For the text-containing cell, return its midpoint in (x, y) coordinate format. 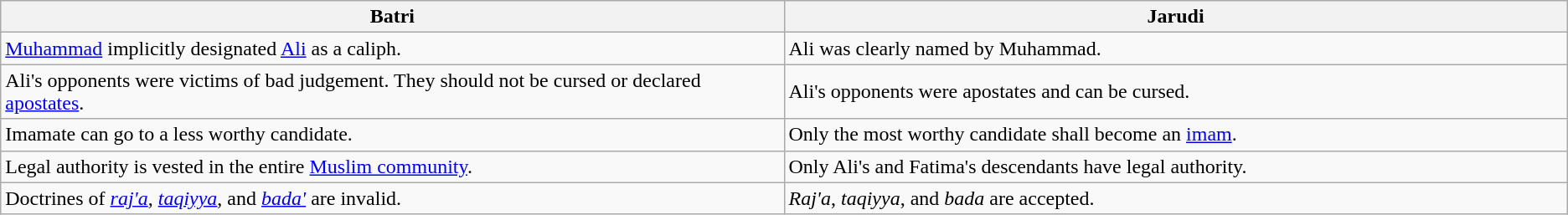
Only the most worthy candidate shall become an imam. (1176, 135)
Muhammad implicitly designated Ali as a caliph. (392, 49)
Ali's opponents were apostates and can be cursed. (1176, 92)
Jarudi (1176, 17)
Ali's opponents were victims of bad judgement. They should not be cursed or declared apostates. (392, 92)
Legal authority is vested in the entire Muslim community. (392, 166)
Batri (392, 17)
Raj'a, taqiyya, and bada are accepted. (1176, 198)
Only Ali's and Fatima's descendants have legal authority. (1176, 166)
Imamate can go to a less worthy candidate. (392, 135)
Doctrines of raj'a, taqiyya, and bada' are invalid. (392, 198)
Ali was clearly named by Muhammad. (1176, 49)
